For the text-containing cell, return its midpoint in [x, y] coordinate format. 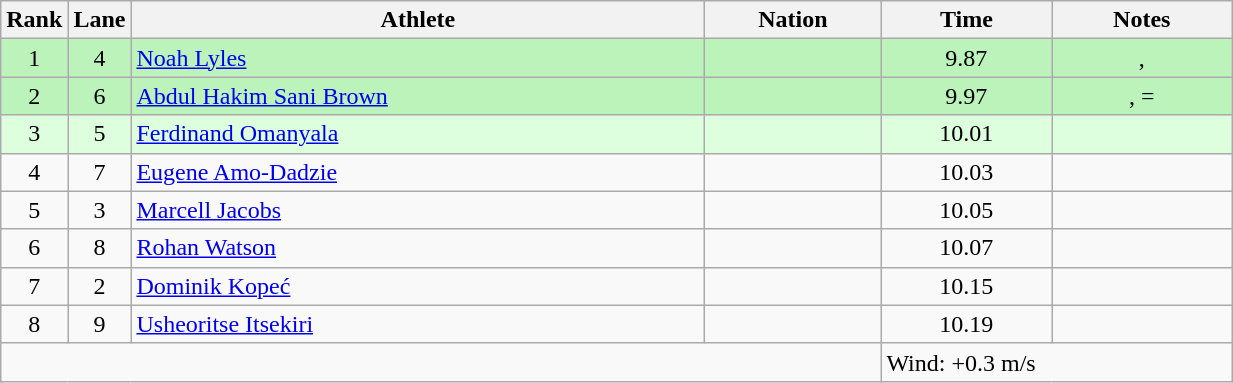
Time [966, 20]
9 [100, 324]
Nation [793, 20]
9.97 [966, 96]
10.15 [966, 286]
Lane [100, 20]
10.19 [966, 324]
Rohan Watson [418, 248]
Dominik Kopeć [418, 286]
, [1142, 58]
Marcell Jacobs [418, 210]
Rank [34, 20]
Usheoritse Itsekiri [418, 324]
9.87 [966, 58]
10.03 [966, 172]
10.05 [966, 210]
, = [1142, 96]
Eugene Amo-Dadzie [418, 172]
Athlete [418, 20]
Wind: +0.3 m/s [1056, 362]
Notes [1142, 20]
10.07 [966, 248]
10.01 [966, 134]
Abdul Hakim Sani Brown [418, 96]
Noah Lyles [418, 58]
1 [34, 58]
Ferdinand Omanyala [418, 134]
